Detect which cell encompasses the target text, then output its [X, Y] center coordinate. 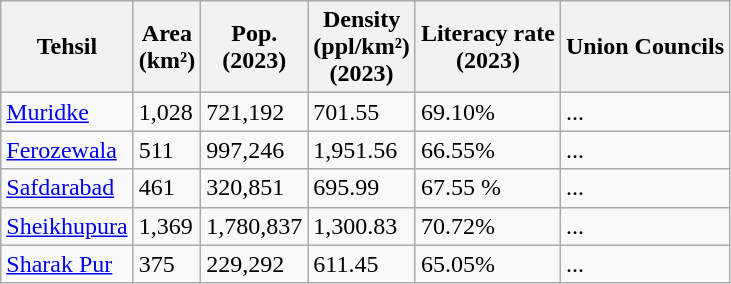
701.55 [362, 112]
320,851 [254, 188]
Union Councils [644, 47]
Literacy rate(2023) [488, 47]
511 [167, 150]
1,028 [167, 112]
69.10% [488, 112]
Safdarabad [67, 188]
1,369 [167, 226]
Sheikhupura [67, 226]
Pop.(2023) [254, 47]
375 [167, 264]
Tehsil [67, 47]
67.55 % [488, 188]
461 [167, 188]
695.99 [362, 188]
611.45 [362, 264]
229,292 [254, 264]
Sharak Pur [67, 264]
Area(km²) [167, 47]
997,246 [254, 150]
1,300.83 [362, 226]
1,780,837 [254, 226]
Ferozewala [67, 150]
66.55% [488, 150]
1,951.56 [362, 150]
70.72% [488, 226]
721,192 [254, 112]
Density(ppl/km²)(2023) [362, 47]
Muridke [67, 112]
65.05% [488, 264]
